Extract the (X, Y) coordinate from the center of the cell holding the provided text.  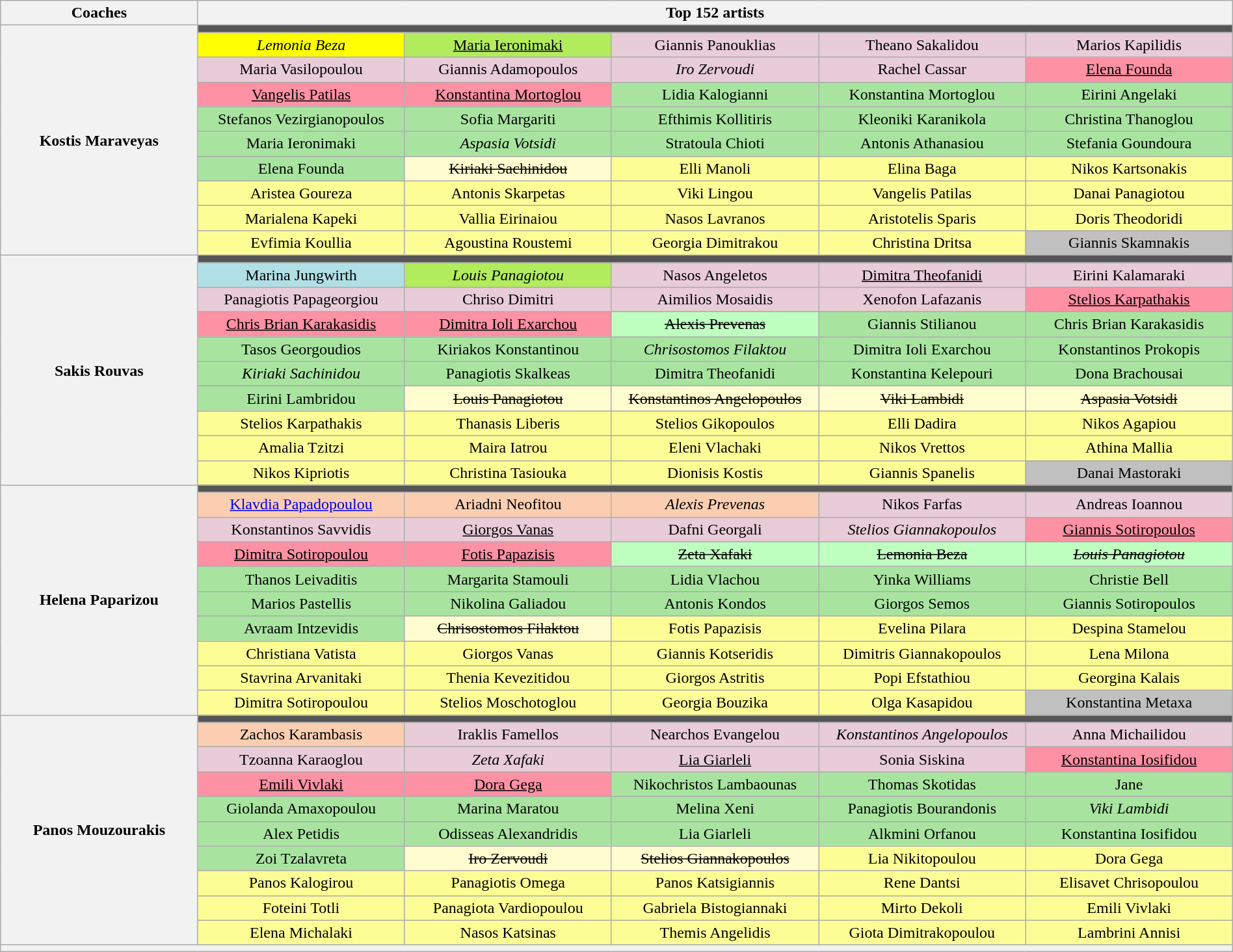
Stelios Gikopoulos (715, 423)
Mirto Dekoli (922, 908)
Doris Theodoridi (1129, 218)
Kleoniki Karanikola (922, 119)
Nikos Kartsonakis (1129, 168)
Sonia Siskina (922, 760)
Aimilios Mosaidis (715, 300)
Thenia Kevezitidou (508, 678)
Chriso Dimitri (508, 300)
Dafni Georgali (715, 529)
Nikos Kipriotis (301, 473)
Anna Michailidou (1129, 735)
Yinka Williams (922, 579)
Eleni Vlachaki (715, 448)
Danai Panagiotou (1129, 193)
Thanasis Liberis (508, 423)
Giannis Panouklias (715, 45)
Konstantinos Savvidis (301, 529)
Evelina Pilara (922, 628)
Despina Stamelou (1129, 628)
Christina Dritsa (922, 243)
Zachos Karambasis (301, 735)
Panagiotis Omega (508, 883)
Georgina Kalais (1129, 678)
Panagiotis Papageorgiou (301, 300)
Vallia Eirinaiou (508, 218)
Rene Dantsi (922, 883)
Lambrini Annisi (1129, 932)
Marina Maratou (508, 809)
Giota Dimitrakopoulou (922, 932)
Nasos Katsinas (508, 932)
Marios Pastellis (301, 603)
Gabriela Bistogiannaki (715, 908)
Sofia Margariti (508, 119)
Giolanda Amaxopoulou (301, 809)
Thomas Skotidas (922, 784)
Giorgos Astritis (715, 678)
Christina Thanoglou (1129, 119)
Eirini Kalamaraki (1129, 275)
Foteini Totli (301, 908)
Tzoanna Karaoglou (301, 760)
Elena Michalaki (301, 932)
Melina Xeni (715, 809)
Andreas Ioannou (1129, 505)
Viki Lingou (715, 193)
Marina Jungwirth (301, 275)
Evfimia Koullia (301, 243)
Olga Kasapidou (922, 703)
Marialena Kapeki (301, 218)
Dimitris Giannakopoulos (922, 654)
Konstantinos Prokopis (1129, 349)
Lidia Kalogianni (715, 94)
Danai Mastoraki (1129, 473)
Stefanos Vezirgianopoulos (301, 119)
Efthimis Kollitiris (715, 119)
Giorgos Semos (922, 603)
Antonis Kondos (715, 603)
Maira Iatrou (508, 448)
Dona Brachousai (1129, 374)
Christiana Vatista (301, 654)
Xenofon Lafazanis (922, 300)
Panos Kalogirou (301, 883)
Maria Vasilopoulou (301, 70)
Odisseas Alexandridis (508, 834)
Giannis Spanelis (922, 473)
Elisavet Chrisopoulou (1129, 883)
Konstantina Metaxa (1129, 703)
Avraam Intzevidis (301, 628)
Antonis Skarpetas (508, 193)
Jane (1129, 784)
Lia Nikitopoulou (922, 858)
Nikolina Galiadou (508, 603)
Giannis Stilianou (922, 324)
Athina Mallia (1129, 448)
Nasos Lavranos (715, 218)
Georgia Dimitrakou (715, 243)
Nikos Farfas (922, 505)
Stelios Moschotoglou (508, 703)
Ariadni Neofitou (508, 505)
Nearchos Evangelou (715, 735)
Margarita Stamouli (508, 579)
Panos Katsigiannis (715, 883)
Eirini Lambridou (301, 399)
Coaches (99, 13)
Christina Tasiouka (508, 473)
Helena Paparizou (99, 600)
Zoi Tzalavreta (301, 858)
Panagiota Vardiopoulou (508, 908)
Agoustina Roustemi (508, 243)
Marios Kapilidis (1129, 45)
Stavrina Arvanitaki (301, 678)
Iraklis Famellos (508, 735)
Panagiotis Bourandonis (922, 809)
Kostis Maraveyas (99, 140)
Klavdia Papadopoulou (301, 505)
Nikos Vrettos (922, 448)
Elli Dadira (922, 423)
Eirini Angelaki (1129, 94)
Nikochristos Lambaounas (715, 784)
Amalia Tzitzi (301, 448)
Tasos Georgoudios (301, 349)
Thanos Leivaditis (301, 579)
Aristotelis Sparis (922, 218)
Nikos Agapiou (1129, 423)
Georgia Bouzika (715, 703)
Lena Milona (1129, 654)
Nasos Angeletos (715, 275)
Sakis Rouvas (99, 370)
Elli Manoli (715, 168)
Panos Mouzourakis (99, 830)
Popi Efstathiou (922, 678)
Themis Angelidis (715, 932)
Alkmini Orfanou (922, 834)
Lidia Vlachou (715, 579)
Giannis Kotseridis (715, 654)
Christie Bell (1129, 579)
Stefania Goundoura (1129, 144)
Alex Petidis (301, 834)
Kiriakos Konstantinou (508, 349)
Theano Sakalidou (922, 45)
Konstantina Kelepouri (922, 374)
Rachel Cassar (922, 70)
Panagiotis Skalkeas (508, 374)
Elina Baga (922, 168)
Giannis Skamnakis (1129, 243)
Giannis Adamopoulos (508, 70)
Stratoula Chioti (715, 144)
Aristea Goureza (301, 193)
Top 152 artists (715, 13)
Dionisis Kostis (715, 473)
Antonis Athanasiou (922, 144)
